Search for the cell housing the specified text and yield its (x, y) center coordinate. 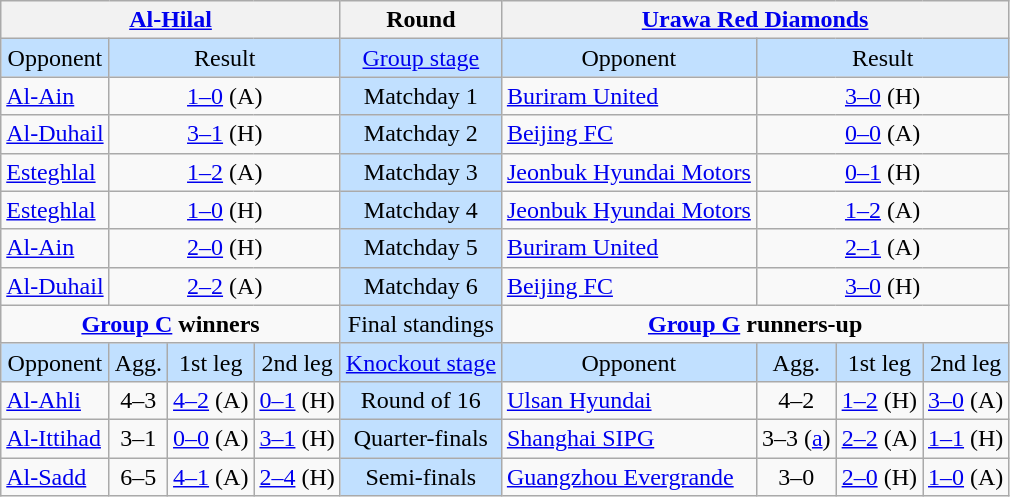
Matchday 3 (420, 172)
Round of 16 (420, 400)
4–3 (138, 400)
Urawa Red Diamonds (755, 20)
3–0 (A) (965, 400)
Ulsan Hyundai (628, 400)
Matchday 4 (420, 210)
Matchday 6 (420, 286)
Al-Sadd (55, 477)
Guangzhou Evergrande (628, 477)
Group G runners-up (755, 324)
Matchday 2 (420, 134)
1–1 (H) (965, 438)
3–1 (138, 438)
Round (420, 20)
Semi-finals (420, 477)
3–3 (a) (796, 438)
Matchday 5 (420, 248)
Quarter-finals (420, 438)
4–1 (A) (211, 477)
Al-Hilal (171, 20)
1–2 (H) (879, 400)
2–4 (H) (297, 477)
4–2 (796, 400)
Shanghai SIPG (628, 438)
Group C winners (171, 324)
Matchday 1 (420, 96)
4–2 (A) (211, 400)
Final standings (420, 324)
1–0 (H) (224, 210)
6–5 (138, 477)
2–1 (A) (882, 248)
Al-Ahli (55, 400)
3–0 (796, 477)
Knockout stage (420, 362)
Group stage (420, 58)
Al-Ittihad (55, 438)
